Output the [x, y] coordinate of the center of the cell containing the given text.  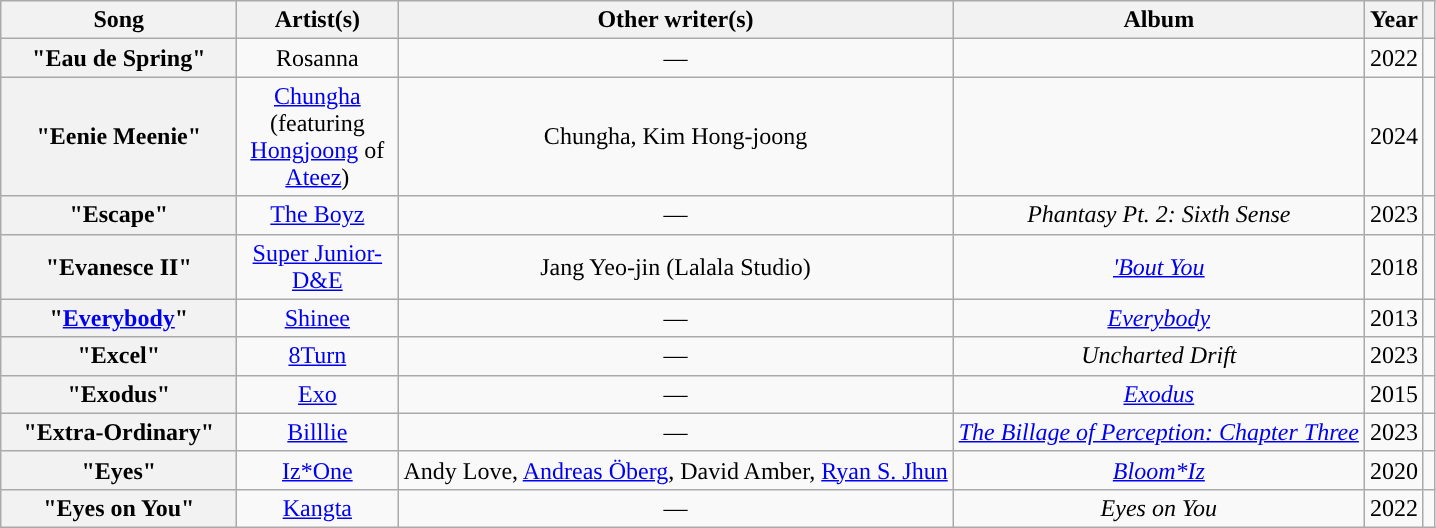
Album [1158, 20]
Iz*One [318, 470]
Uncharted Drift [1158, 356]
"Excel" [119, 356]
"Extra-Ordinary" [119, 432]
"Escape" [119, 215]
Chungha, Kim Hong-joong [676, 136]
Andy Love, Andreas Öberg, David Amber, Ryan S. Jhun [676, 470]
Other writer(s) [676, 20]
Jang Yeo-jin (Lalala Studio) [676, 266]
"Exodus" [119, 394]
Song [119, 20]
Kangta [318, 508]
"Eyes on You" [119, 508]
Phantasy Pt. 2: Sixth Sense [1158, 215]
2024 [1394, 136]
2013 [1394, 318]
Rosanna [318, 58]
Eyes on You [1158, 508]
'Bout You [1158, 266]
"Eenie Meenie" [119, 136]
"Evanesce II" [119, 266]
"Eau de Spring" [119, 58]
The Billage of Perception: Chapter Three [1158, 432]
"Everybody" [119, 318]
"Eyes" [119, 470]
Everybody [1158, 318]
The Boyz [318, 215]
8Turn [318, 356]
Super Junior-D&E [318, 266]
Shinee [318, 318]
2018 [1394, 266]
Exo [318, 394]
Chungha (featuring Hongjoong of Ateez) [318, 136]
Artist(s) [318, 20]
2015 [1394, 394]
Billlie [318, 432]
2020 [1394, 470]
Exodus [1158, 394]
Bloom*Iz [1158, 470]
Year [1394, 20]
